Detect which cell encompasses the target text, then output its (x, y) center coordinate. 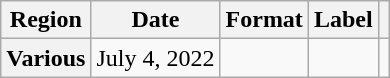
Label (343, 20)
Various (46, 58)
Region (46, 20)
July 4, 2022 (156, 58)
Date (156, 20)
Format (264, 20)
